Provide the (x, y) coordinate of the cell's center where the given text is located.  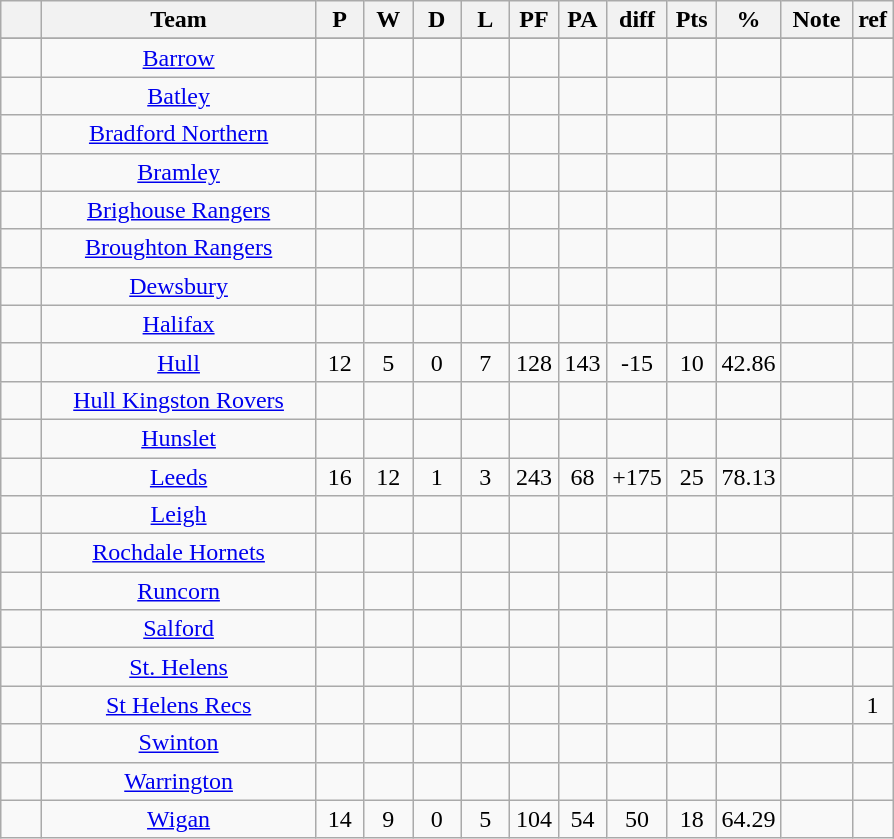
-15 (638, 362)
243 (534, 477)
9 (388, 819)
18 (692, 819)
128 (534, 362)
St. Helens (179, 667)
PF (534, 20)
78.13 (748, 477)
Hull Kingston Rovers (179, 400)
P (340, 20)
D (436, 20)
16 (340, 477)
42.86 (748, 362)
% (748, 20)
Wigan (179, 819)
Bradford Northern (179, 134)
Hunslet (179, 438)
10 (692, 362)
Warrington (179, 781)
Note (816, 20)
Leeds (179, 477)
Hull (179, 362)
Broughton Rangers (179, 248)
14 (340, 819)
50 (638, 819)
ref (872, 20)
Runcorn (179, 591)
64.29 (748, 819)
Dewsbury (179, 286)
3 (486, 477)
Rochdale Hornets (179, 553)
Leigh (179, 515)
St Helens Recs (179, 705)
Halifax (179, 324)
+175 (638, 477)
Swinton (179, 743)
104 (534, 819)
Pts (692, 20)
143 (582, 362)
Salford (179, 629)
L (486, 20)
Batley (179, 96)
Bramley (179, 172)
68 (582, 477)
PA (582, 20)
diff (638, 20)
Brighouse Rangers (179, 210)
25 (692, 477)
W (388, 20)
7 (486, 362)
54 (582, 819)
Barrow (179, 58)
Team (179, 20)
